Scan for the cell matching the given text and deliver its (X, Y) coordinate at center. 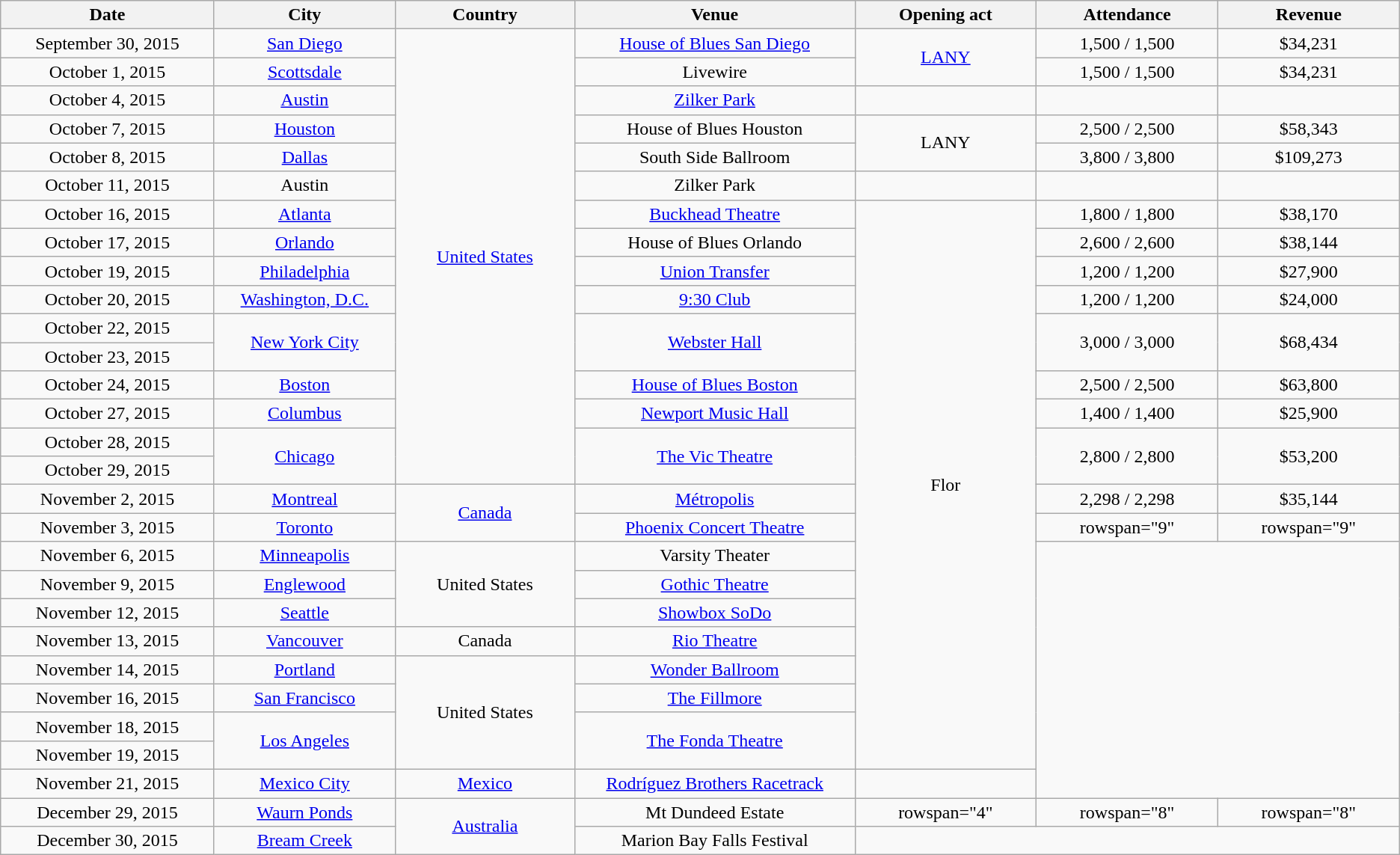
September 30, 2015 (108, 43)
Showbox SoDo (715, 613)
Scottsdale (304, 72)
$25,900 (1309, 414)
Washington, D.C. (304, 299)
City (304, 15)
Los Angeles (304, 741)
Toronto (304, 527)
November 19, 2015 (108, 755)
Varsity Theater (715, 556)
November 18, 2015 (108, 726)
$38,170 (1309, 214)
Bream Creek (304, 841)
1,400 / 1,400 (1128, 414)
2,800 / 2,800 (1128, 456)
Chicago (304, 456)
October 17, 2015 (108, 242)
Englewood (304, 584)
October 16, 2015 (108, 214)
October 7, 2015 (108, 129)
Marion Bay Falls Festival (715, 841)
Orlando (304, 242)
October 27, 2015 (108, 414)
The Fonda Theatre (715, 741)
October 28, 2015 (108, 442)
Gothic Theatre (715, 584)
Opening act (945, 15)
November 13, 2015 (108, 641)
October 23, 2015 (108, 357)
October 1, 2015 (108, 72)
3,800 / 3,800 (1128, 157)
October 19, 2015 (108, 271)
3,000 / 3,000 (1128, 342)
San Diego (304, 43)
Webster Hall (715, 342)
Australia (485, 826)
October 24, 2015 (108, 385)
Country (485, 15)
December 30, 2015 (108, 841)
November 21, 2015 (108, 783)
The Fillmore (715, 698)
House of Blues San Diego (715, 43)
9:30 Club (715, 299)
2,600 / 2,600 (1128, 242)
November 3, 2015 (108, 527)
South Side Ballroom (715, 157)
Philadelphia (304, 271)
Minneapolis (304, 556)
Mexico City (304, 783)
Livewire (715, 72)
$68,434 (1309, 342)
Date (108, 15)
$58,343 (1309, 129)
New York City (304, 342)
Métropolis (715, 499)
$109,273 (1309, 157)
Union Transfer (715, 271)
Dallas (304, 157)
Seattle (304, 613)
December 29, 2015 (108, 812)
The Vic Theatre (715, 456)
Mt Dundeed Estate (715, 812)
Buckhead Theatre (715, 214)
October 22, 2015 (108, 328)
Houston (304, 129)
November 12, 2015 (108, 613)
Wonder Ballroom (715, 669)
Rodríguez Brothers Racetrack (715, 783)
San Francisco (304, 698)
Montreal (304, 499)
Vancouver (304, 641)
Newport Music Hall (715, 414)
Mexico (485, 783)
Flor (945, 485)
$27,900 (1309, 271)
House of Blues Orlando (715, 242)
November 2, 2015 (108, 499)
2,298 / 2,298 (1128, 499)
Phoenix Concert Theatre (715, 527)
October 11, 2015 (108, 186)
House of Blues Boston (715, 385)
November 16, 2015 (108, 698)
November 14, 2015 (108, 669)
Boston (304, 385)
$53,200 (1309, 456)
Columbus (304, 414)
$38,144 (1309, 242)
Portland (304, 669)
October 20, 2015 (108, 299)
Attendance (1128, 15)
October 8, 2015 (108, 157)
House of Blues Houston (715, 129)
$35,144 (1309, 499)
Venue (715, 15)
Waurn Ponds (304, 812)
October 29, 2015 (108, 471)
$24,000 (1309, 299)
November 9, 2015 (108, 584)
Rio Theatre (715, 641)
November 6, 2015 (108, 556)
$63,800 (1309, 385)
Atlanta (304, 214)
rowspan="4" (945, 812)
Revenue (1309, 15)
October 4, 2015 (108, 100)
1,800 / 1,800 (1128, 214)
